Output the (x, y) coordinate of the center of the cell containing the given text.  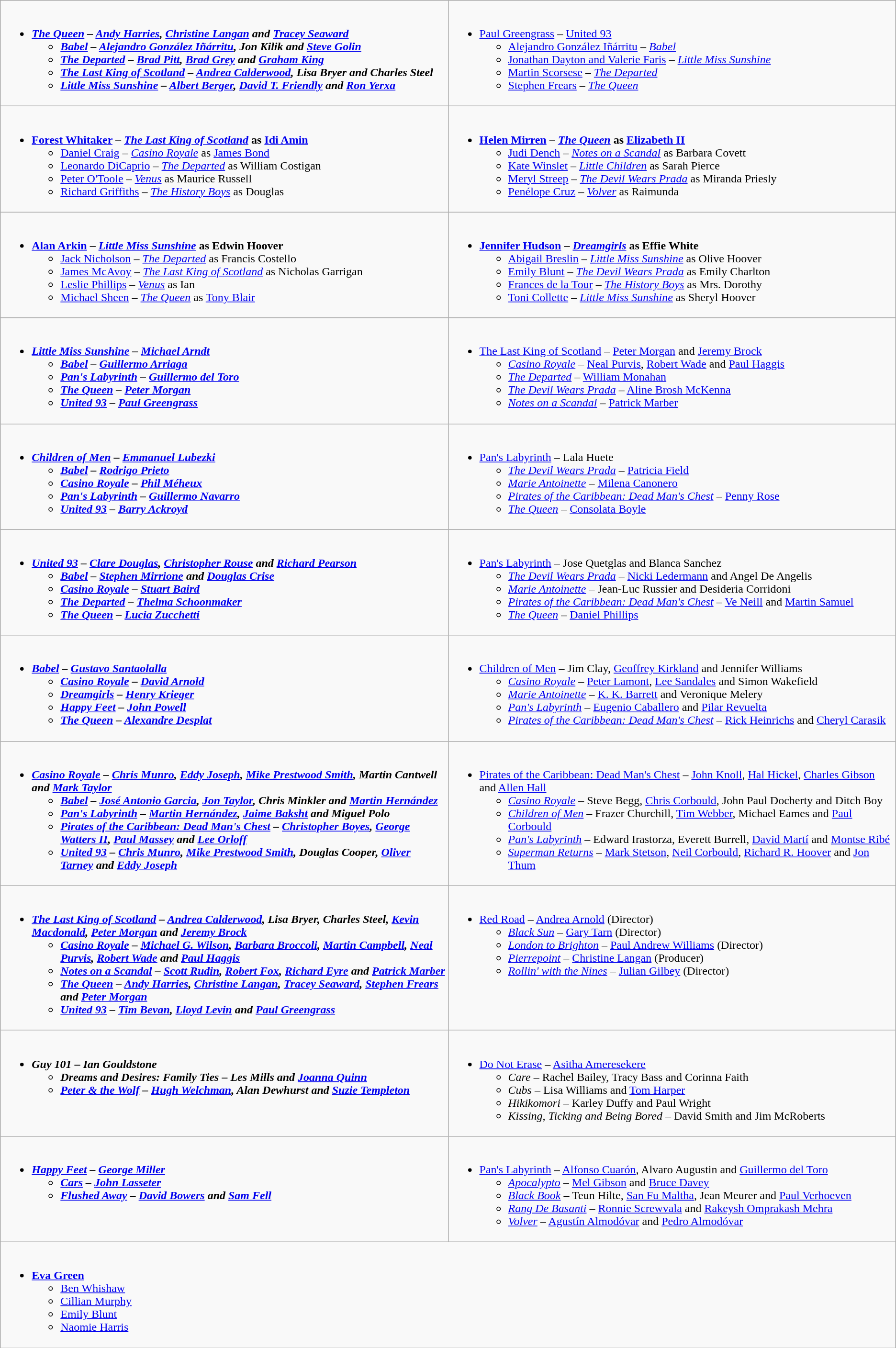
Babel – Gustavo SantaolallaCasino Royale – David ArnoldDreamgirls – Henry KriegerHappy Feet – John PowellThe Queen – Alexandre Desplat (224, 688)
Happy Feet – George MillerCars – John LasseterFlushed Away – David Bowers and Sam Fell (224, 1189)
Eva GreenBen WhishawCillian MurphyEmily BluntNaomie Harris (448, 1294)
Children of Men – Emmanuel LubezkiBabel – Rodrigo PrietoCasino Royale – Phil MéheuxPan's Labyrinth – Guillermo NavarroUnited 93 – Barry Ackroyd (224, 477)
Little Miss Sunshine – Michael ArndtBabel – Guillermo ArriagaPan's Labyrinth – Guillermo del ToroThe Queen – Peter MorganUnited 93 – Paul Greengrass (224, 371)
